Return the (X, Y) coordinate for the center point of the cell that contains the specified text.  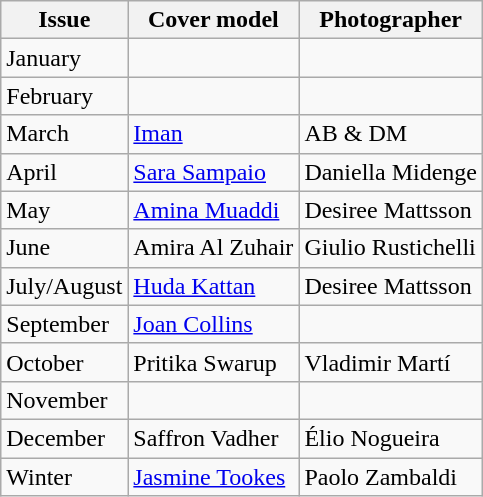
October (64, 362)
AB & DM (391, 134)
March (64, 134)
November (64, 400)
Daniella Midenge (391, 172)
Saffron Vadher (214, 438)
Élio Nogueira (391, 438)
June (64, 248)
April (64, 172)
December (64, 438)
Iman (214, 134)
Vladimir Martí (391, 362)
January (64, 58)
Cover model (214, 20)
Jasmine Tookes (214, 477)
Amira Al Zuhair (214, 248)
Paolo Zambaldi (391, 477)
Pritika Swarup (214, 362)
Winter (64, 477)
July/August (64, 286)
Joan Collins (214, 324)
September (64, 324)
May (64, 210)
Sara Sampaio (214, 172)
Huda Kattan (214, 286)
February (64, 96)
Amina Muaddi (214, 210)
Giulio Rustichelli (391, 248)
Photographer (391, 20)
Issue (64, 20)
